From the cell containing the given text, extract its center point as [X, Y] coordinate. 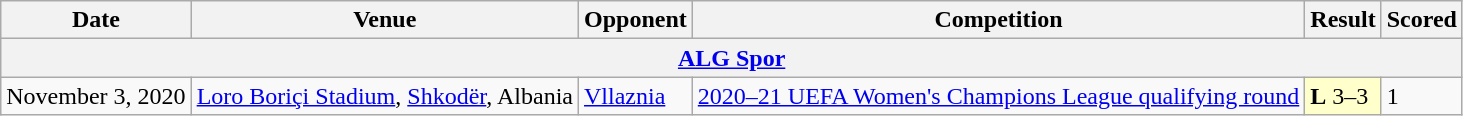
Date [96, 20]
Result [1343, 20]
L 3–3 [1343, 96]
November 3, 2020 [96, 96]
Scored [1422, 20]
Loro Boriçi Stadium, Shkodër, Albania [384, 96]
Vllaznia [636, 96]
ALG Spor [732, 58]
1 [1422, 96]
Opponent [636, 20]
2020–21 UEFA Women's Champions League qualifying round [998, 96]
Competition [998, 20]
Venue [384, 20]
